Locate the cell with the specified text and output its (x, y) center coordinate. 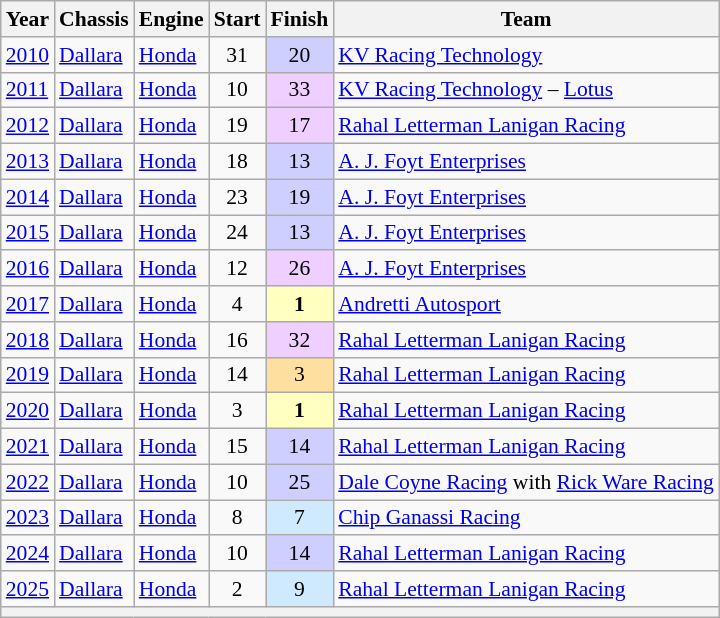
7 (300, 518)
Dale Coyne Racing with Rick Ware Racing (526, 482)
2022 (28, 482)
20 (300, 55)
17 (300, 126)
Engine (172, 19)
Chip Ganassi Racing (526, 518)
26 (300, 269)
31 (238, 55)
2017 (28, 304)
2011 (28, 90)
15 (238, 447)
Team (526, 19)
18 (238, 162)
KV Racing Technology (526, 55)
2010 (28, 55)
2013 (28, 162)
9 (300, 589)
2015 (28, 233)
32 (300, 340)
2016 (28, 269)
Start (238, 19)
24 (238, 233)
KV Racing Technology – Lotus (526, 90)
2018 (28, 340)
2021 (28, 447)
Andretti Autosport (526, 304)
4 (238, 304)
33 (300, 90)
2 (238, 589)
Chassis (94, 19)
16 (238, 340)
2012 (28, 126)
2020 (28, 411)
2019 (28, 375)
2023 (28, 518)
12 (238, 269)
2024 (28, 554)
23 (238, 197)
Finish (300, 19)
Year (28, 19)
8 (238, 518)
2014 (28, 197)
25 (300, 482)
2025 (28, 589)
